Scan for the cell matching the given text and deliver its (X, Y) coordinate at center. 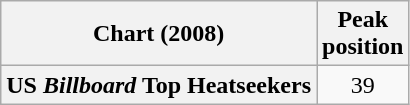
Chart (2008) (159, 34)
Peakposition (363, 34)
US Billboard Top Heatseekers (159, 85)
39 (363, 85)
